For the text-containing cell, return its midpoint in [x, y] coordinate format. 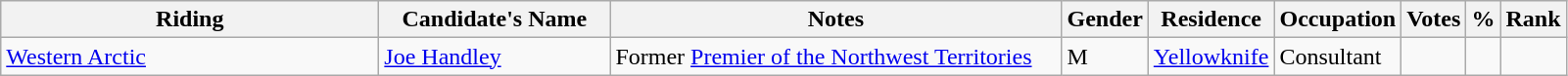
Occupation [1338, 19]
% [1483, 19]
M [1105, 57]
Votes [1434, 19]
Consultant [1338, 57]
Notes [836, 19]
Gender [1105, 19]
Riding [190, 19]
Western Arctic [190, 57]
Yellowknife [1211, 57]
Rank [1534, 19]
Joe Handley [495, 57]
Candidate's Name [495, 19]
Residence [1211, 19]
Former Premier of the Northwest Territories [836, 57]
